Return (X, Y) of the center of cell containing provided text 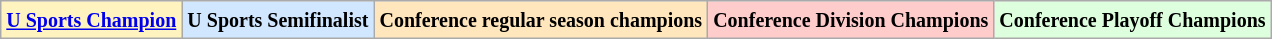
U Sports Champion (92, 20)
Conference regular season champions (541, 20)
Conference Division Champions (851, 20)
Conference Playoff Champions (1132, 20)
U Sports Semifinalist (278, 20)
